Return [x, y] of the center of cell containing provided text 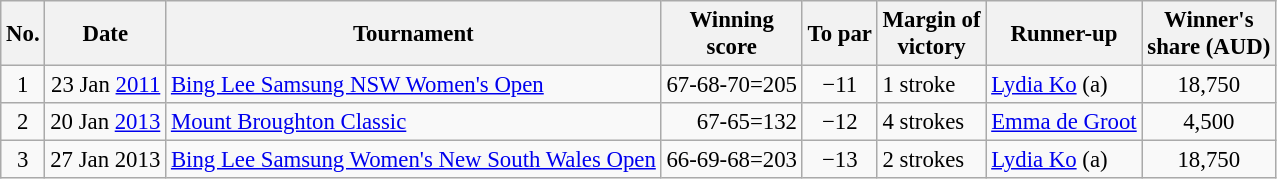
2 [23, 122]
20 Jan 2013 [106, 122]
Margin ofvictory [932, 34]
1 [23, 85]
2 strokes [932, 160]
Bing Lee Samsung Women's New South Wales Open [414, 160]
27 Jan 2013 [106, 160]
Date [106, 34]
67-65=132 [732, 122]
Winner'sshare (AUD) [1209, 34]
To par [840, 34]
Runner-up [1064, 34]
Tournament [414, 34]
−12 [840, 122]
No. [23, 34]
4 strokes [932, 122]
Mount Broughton Classic [414, 122]
3 [23, 160]
−13 [840, 160]
Emma de Groot [1064, 122]
23 Jan 2011 [106, 85]
1 stroke [932, 85]
−11 [840, 85]
Winningscore [732, 34]
Bing Lee Samsung NSW Women's Open [414, 85]
4,500 [1209, 122]
67-68-70=205 [732, 85]
66-69-68=203 [732, 160]
